Locate the cell with the specified text and output its (x, y) center coordinate. 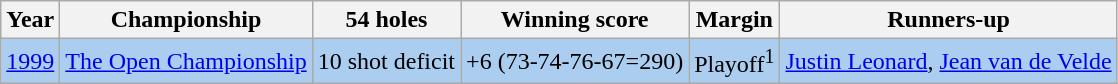
Margin (734, 20)
Runners-up (948, 20)
10 shot deficit (386, 62)
Championship (186, 20)
Winning score (575, 20)
+6 (73-74-76-67=290) (575, 62)
1999 (30, 62)
Playoff1 (734, 62)
54 holes (386, 20)
Justin Leonard, Jean van de Velde (948, 62)
The Open Championship (186, 62)
Year (30, 20)
